For the text-containing cell, return its midpoint in (x, y) coordinate format. 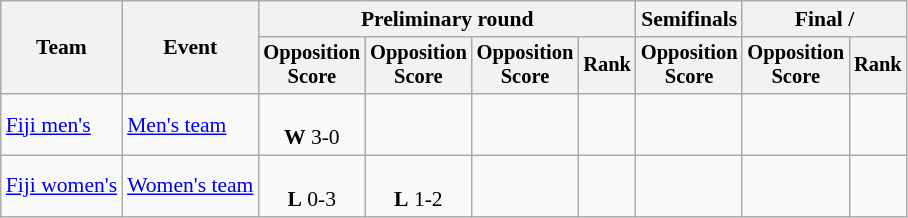
Fiji women's (62, 186)
L 0-3 (312, 186)
Final / (824, 19)
L 1-2 (418, 186)
Men's team (190, 124)
Fiji men's (62, 124)
Event (190, 48)
W 3-0 (312, 124)
Team (62, 48)
Preliminary round (446, 19)
Semifinals (690, 19)
Women's team (190, 186)
